Determine the (X, Y) coordinate at the center of the cell enclosing the given text.  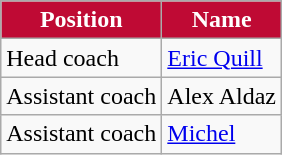
Alex Aldaz (222, 96)
Eric Quill (222, 58)
Michel (222, 134)
Name (222, 20)
Position (82, 20)
Head coach (82, 58)
